Output the (X, Y) coordinate of the center of the cell containing the given text.  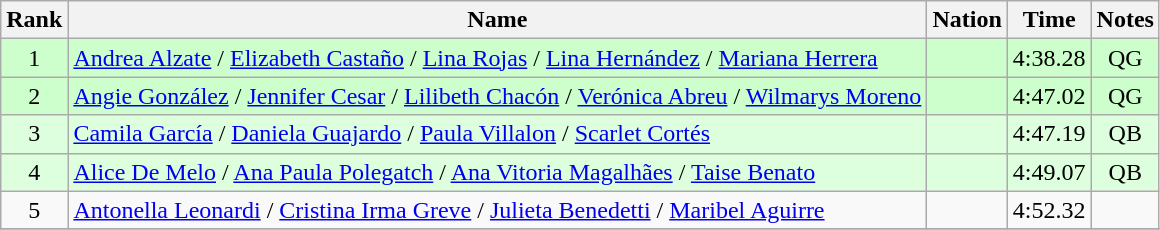
Notes (1125, 20)
Time (1049, 20)
Alice De Melo / Ana Paula Polegatch / Ana Vitoria Magalhães / Taise Benato (498, 172)
Angie González / Jennifer Cesar / Lilibeth Chacón / Verónica Abreu / Wilmarys Moreno (498, 96)
3 (34, 134)
4:52.32 (1049, 210)
Nation (967, 20)
4:47.02 (1049, 96)
Camila García / Daniela Guajardo / Paula Villalon / Scarlet Cortés (498, 134)
4:47.19 (1049, 134)
Rank (34, 20)
Antonella Leonardi / Cristina Irma Greve / Julieta Benedetti / Maribel Aguirre (498, 210)
2 (34, 96)
4:49.07 (1049, 172)
1 (34, 58)
Andrea Alzate / Elizabeth Castaño / Lina Rojas / Lina Hernández / Mariana Herrera (498, 58)
4 (34, 172)
4:38.28 (1049, 58)
5 (34, 210)
Name (498, 20)
